For the text-containing cell, return its midpoint in (X, Y) coordinate format. 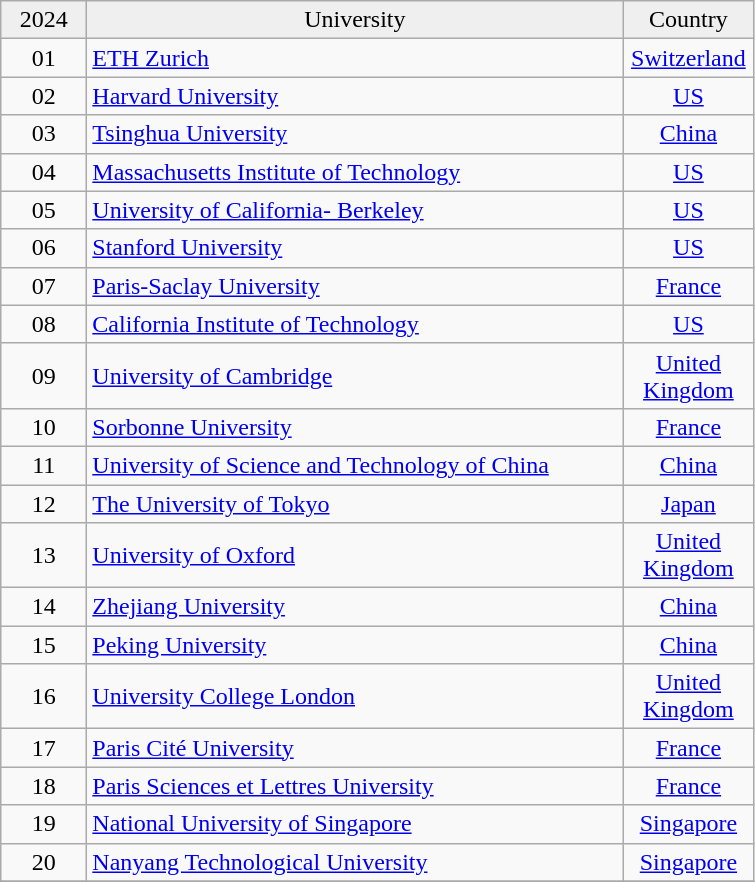
Japan (688, 503)
20 (44, 862)
Switzerland (688, 58)
Massachusetts Institute of Technology (355, 172)
University of Oxford (355, 556)
2024 (44, 20)
Paris-Saclay University (355, 286)
University of Cambridge (355, 376)
19 (44, 824)
15 (44, 645)
13 (44, 556)
08 (44, 324)
06 (44, 248)
09 (44, 376)
07 (44, 286)
01 (44, 58)
National University of Singapore (355, 824)
05 (44, 210)
04 (44, 172)
14 (44, 607)
16 (44, 696)
Tsinghua University (355, 134)
Paris Sciences et Lettres University (355, 786)
University College London (355, 696)
10 (44, 427)
Stanford University (355, 248)
The University of Tokyo (355, 503)
12 (44, 503)
17 (44, 748)
University of California- Berkeley (355, 210)
University of Science and Technology of China (355, 465)
11 (44, 465)
Sorbonne University (355, 427)
Peking University (355, 645)
University (355, 20)
18 (44, 786)
Paris Cité University (355, 748)
Zhejiang University (355, 607)
Nanyang Technological University (355, 862)
03 (44, 134)
Harvard University (355, 96)
California Institute of Technology (355, 324)
ETH Zurich (355, 58)
02 (44, 96)
Country (688, 20)
